Identify which cell holds the provided text, then report its (x, y) central coordinate. 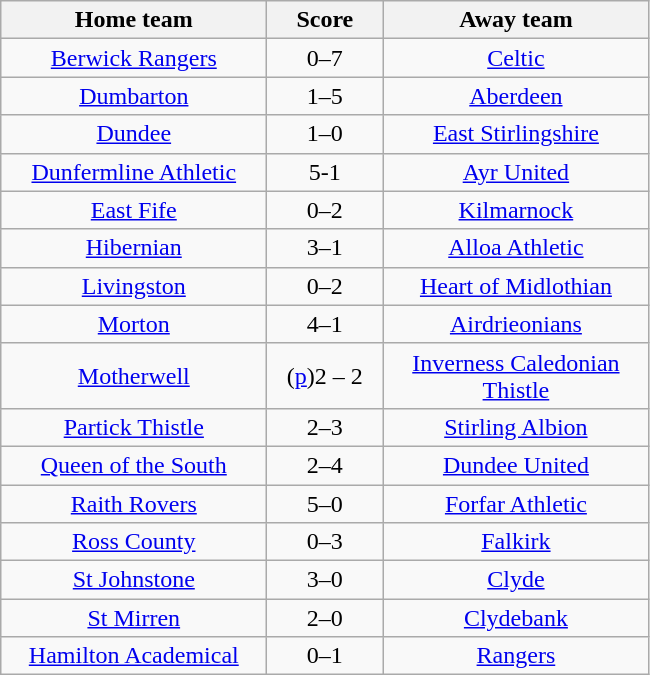
Airdrieonians (516, 324)
Partick Thistle (134, 427)
Raith Rovers (134, 503)
St Mirren (134, 618)
Dundee United (516, 465)
5–0 (325, 503)
Inverness Caledonian Thistle (516, 376)
Motherwell (134, 376)
(p)2 – 2 (325, 376)
Score (325, 20)
0–3 (325, 542)
Alloa Athletic (516, 248)
Aberdeen (516, 96)
0–1 (325, 656)
Livingston (134, 286)
Queen of the South (134, 465)
Forfar Athletic (516, 503)
Morton (134, 324)
5-1 (325, 172)
2–4 (325, 465)
Ross County (134, 542)
3–1 (325, 248)
Hamilton Academical (134, 656)
1–0 (325, 134)
St Johnstone (134, 580)
Dumbarton (134, 96)
East Fife (134, 210)
Falkirk (516, 542)
Dundee (134, 134)
Ayr United (516, 172)
Away team (516, 20)
4–1 (325, 324)
Celtic (516, 58)
2–3 (325, 427)
2–0 (325, 618)
Home team (134, 20)
Clydebank (516, 618)
Hibernian (134, 248)
Stirling Albion (516, 427)
Heart of Midlothian (516, 286)
East Stirlingshire (516, 134)
Kilmarnock (516, 210)
Berwick Rangers (134, 58)
3–0 (325, 580)
0–7 (325, 58)
Dunfermline Athletic (134, 172)
Clyde (516, 580)
1–5 (325, 96)
Rangers (516, 656)
